Scan for the cell matching the given text and deliver its [x, y] coordinate at center. 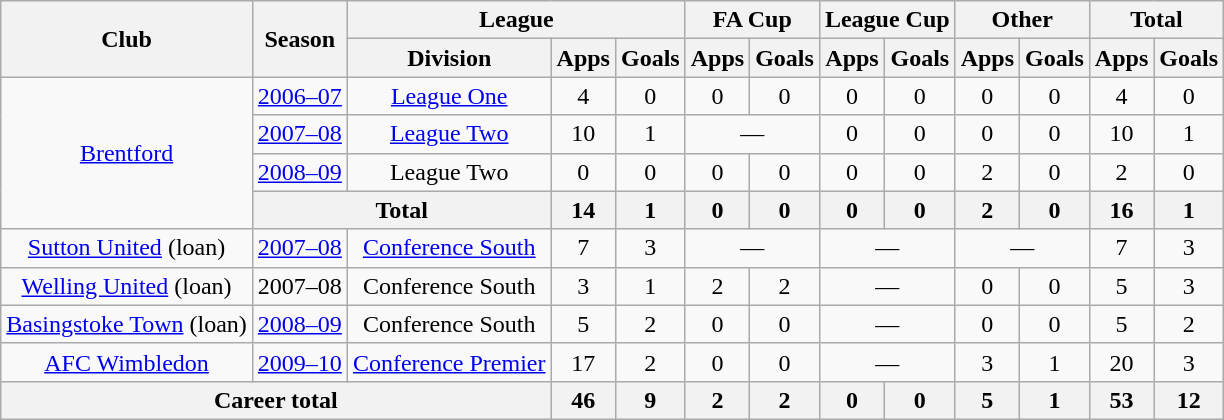
20 [1121, 362]
AFC Wimbledon [127, 362]
Club [127, 39]
Welling United (loan) [127, 286]
League One [449, 96]
Season [300, 39]
17 [583, 362]
League [516, 20]
9 [650, 400]
Sutton United (loan) [127, 248]
Career total [276, 400]
League Cup [887, 20]
Brentford [127, 153]
53 [1121, 400]
14 [583, 210]
2009–10 [300, 362]
46 [583, 400]
12 [1189, 400]
16 [1121, 210]
Division [449, 58]
FA Cup [752, 20]
Basingstoke Town (loan) [127, 324]
Other [1022, 20]
2006–07 [300, 96]
Conference Premier [449, 362]
